Determine the (X, Y) coordinate at the center of the cell enclosing the given text.  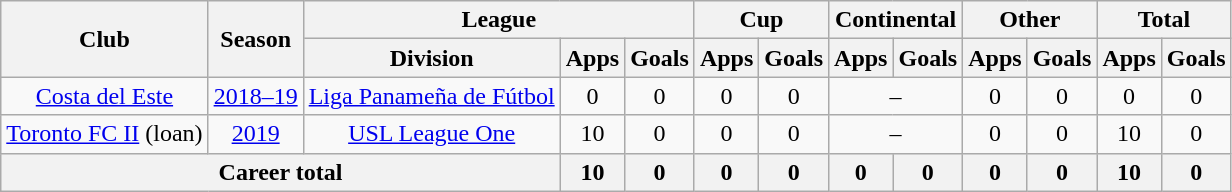
Career total (280, 172)
Toronto FC II (loan) (104, 134)
League (498, 20)
Continental (896, 20)
Division (432, 58)
Cup (761, 20)
USL League One (432, 134)
2019 (256, 134)
Other (1030, 20)
Total (1164, 20)
2018–19 (256, 96)
Costa del Este (104, 96)
Club (104, 39)
Season (256, 39)
Liga Panameña de Fútbol (432, 96)
